Output the [X, Y] coordinate of the center of the cell containing the given text.  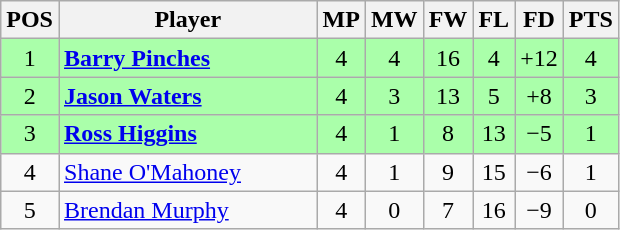
+12 [540, 58]
Jason Waters [188, 96]
7 [448, 210]
FL [494, 20]
−5 [540, 134]
−6 [540, 172]
Ross Higgins [188, 134]
POS [30, 20]
FW [448, 20]
8 [448, 134]
Barry Pinches [188, 58]
MP [341, 20]
PTS [590, 20]
Brendan Murphy [188, 210]
2 [30, 96]
Shane O'Mahoney [188, 172]
Player [188, 20]
15 [494, 172]
MW [394, 20]
−9 [540, 210]
+8 [540, 96]
9 [448, 172]
FD [540, 20]
